Return [X, Y] of the center of cell containing provided text 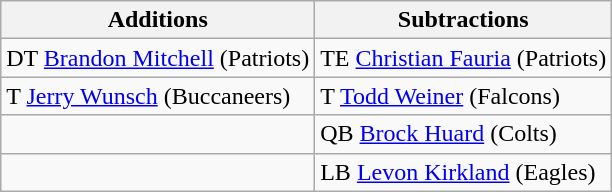
DT Brandon Mitchell (Patriots) [158, 58]
TE Christian Fauria (Patriots) [464, 58]
QB Brock Huard (Colts) [464, 134]
Subtractions [464, 20]
Additions [158, 20]
T Todd Weiner (Falcons) [464, 96]
T Jerry Wunsch (Buccaneers) [158, 96]
LB Levon Kirkland (Eagles) [464, 172]
